Search for the cell housing the specified text and yield its [x, y] center coordinate. 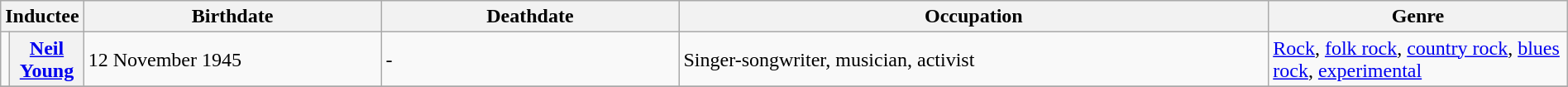
12 November 1945 [232, 60]
Occupation [974, 17]
Rock, folk rock, country rock, blues rock, experimental [1418, 60]
Inductee [42, 17]
Birthdate [232, 17]
Neil Young [46, 60]
Deathdate [530, 17]
Genre [1418, 17]
Singer-songwriter, musician, activist [974, 60]
- [530, 60]
